Determine the [X, Y] coordinate at the center of the cell enclosing the given text.  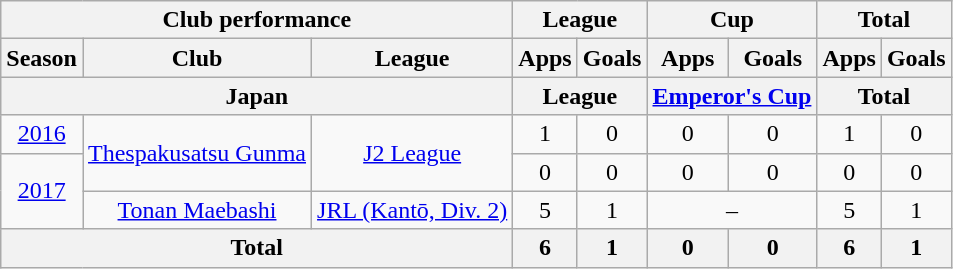
Tonan Maebashi [196, 210]
Emperor's Cup [732, 96]
J2 League [412, 153]
– [732, 210]
Club [196, 58]
Club performance [257, 20]
2017 [42, 191]
Thespakusatsu Gunma [196, 153]
2016 [42, 134]
Season [42, 58]
Japan [257, 96]
Cup [732, 20]
JRL (Kantō, Div. 2) [412, 210]
